Detect which cell encompasses the target text, then output its (X, Y) center coordinate. 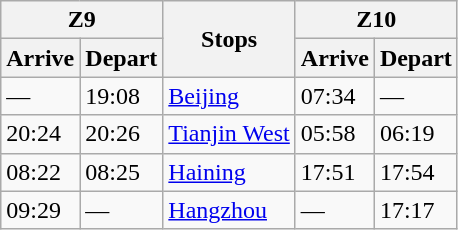
Z10 (376, 20)
17:54 (416, 172)
05:58 (334, 134)
07:34 (334, 96)
17:51 (334, 172)
19:08 (122, 96)
Stops (229, 39)
17:17 (416, 210)
20:26 (122, 134)
Z9 (82, 20)
Beijing (229, 96)
09:29 (40, 210)
Hangzhou (229, 210)
Haining (229, 172)
08:25 (122, 172)
Tianjin West (229, 134)
20:24 (40, 134)
08:22 (40, 172)
06:19 (416, 134)
